Determine the [x, y] coordinate at the center of the cell enclosing the given text.  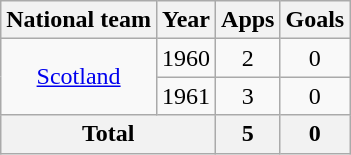
5 [248, 134]
2 [248, 58]
Total [108, 134]
Year [186, 20]
1960 [186, 58]
3 [248, 96]
Apps [248, 20]
Goals [315, 20]
National team [79, 20]
1961 [186, 96]
Scotland [79, 77]
